Extract the (x, y) coordinate from the center of the cell holding the provided text.  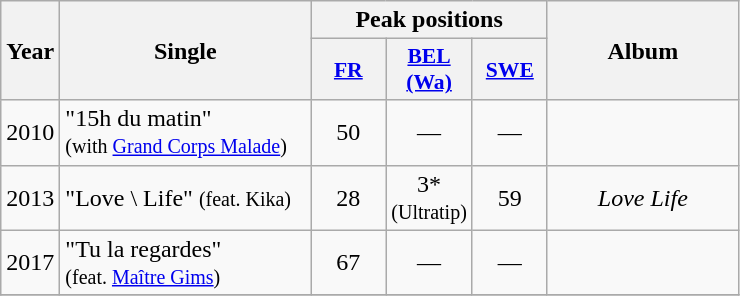
"15h du matin" (with Grand Corps Malade) (186, 132)
2013 (30, 198)
67 (348, 262)
Year (30, 50)
2017 (30, 262)
59 (510, 198)
"Tu la regardes" (feat. Maître Gims) (186, 262)
28 (348, 198)
Peak positions (429, 20)
"Love \ Life" (feat. Kika) (186, 198)
50 (348, 132)
Album (642, 50)
BEL (Wa) (430, 70)
SWE (510, 70)
3*(Ultratip) (430, 198)
Single (186, 50)
FR (348, 70)
2010 (30, 132)
Love Life (642, 198)
